Provide the [X, Y] coordinate of the cell's center where the given text is located.  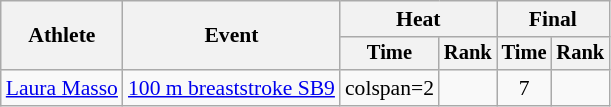
Event [232, 36]
100 m breaststroke SB9 [232, 88]
Athlete [62, 36]
7 [524, 88]
Laura Masso [62, 88]
Final [553, 19]
Heat [418, 19]
colspan=2 [390, 88]
